Return (x, y) of the center of cell containing provided text 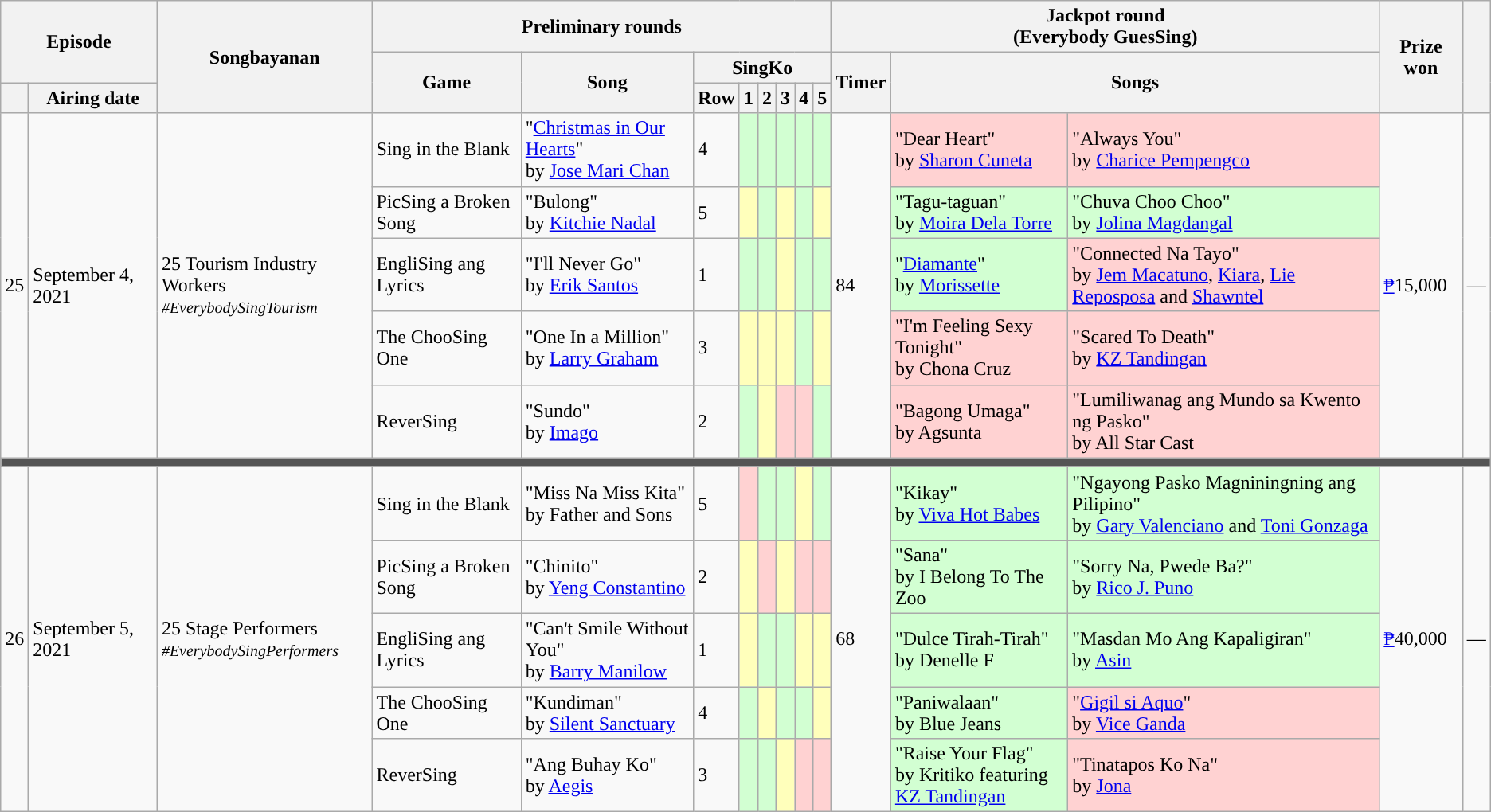
"Dear Heart"by Sharon Cuneta (979, 150)
₱40,000 (1421, 638)
Timer (862, 83)
"One In a Million"by Larry Graham (607, 348)
"Sana"by I Belong To The Zoo (979, 576)
"Masdan Mo Ang Kapaligiran"by Asin (1223, 650)
"Can't Smile Without You"by Barry Manilow (607, 650)
"Paniwalaan"by Blue Jeans (979, 712)
Songs (1134, 83)
"Gigil si Aquo" by Vice Ganda (1223, 712)
SingKo (763, 68)
"I'll Never Go"by Erik Santos (607, 275)
26 (14, 638)
"Sundo"by Imago (607, 421)
25 Tourism Industry Workers#EverybodySingTourism (264, 285)
"Chinito"by Yeng Constantino (607, 576)
25 Stage Performers#EverybodySingPerformers (264, 638)
"Scared To Death"by KZ Tandingan (1223, 348)
"Christmas in Our Hearts"by Jose Mari Chan (607, 150)
"Ngayong Pasko Magniningning ang Pilipino" by Gary Valenciano and Toni Gonzaga (1223, 503)
"Diamante"by Morissette (979, 275)
"Raise Your Flag"by Kritiko featuring KZ Tandingan (979, 775)
"Tagu-taguan"by Moira Dela Torre (979, 212)
"Chuva Choo Choo"by Jolina Magdangal (1223, 212)
"Bulong"by Kitchie Nadal (607, 212)
"Always You"by Charice Pempengco (1223, 150)
"I'm Feeling Sexy Tonight"by Chona Cruz (979, 348)
Song (607, 83)
September 4, 2021 (93, 285)
25 (14, 285)
Preliminary rounds (602, 27)
"Tinatapos Ko Na"by Jona (1223, 775)
Episode (80, 41)
"Dulce Tirah-Tirah"by Denelle F (979, 650)
Songbayanan (264, 57)
"Connected Na Tayo"by Jem Macatuno, Kiara, Lie Reposposa and Shawntel (1223, 275)
"Lumiliwanag ang Mundo sa Kwento ng Pasko"by All Star Cast (1223, 421)
₱15,000 (1421, 285)
Prize won (1421, 57)
84 (862, 285)
Game (446, 83)
Jackpot round(Everybody GuesSing) (1106, 27)
September 5, 2021 (93, 638)
"Bagong Umaga"by Agsunta (979, 421)
"Miss Na Miss Kita"by Father and Sons (607, 503)
Airing date (93, 98)
68 (862, 638)
"Ang Buhay Ko"by Aegis (607, 775)
"Kikay"by Viva Hot Babes (979, 503)
Row (717, 98)
"Kundiman"by Silent Sanctuary (607, 712)
"Sorry Na, Pwede Ba?"by Rico J. Puno (1223, 576)
